Identify which cell holds the provided text, then report its (x, y) central coordinate. 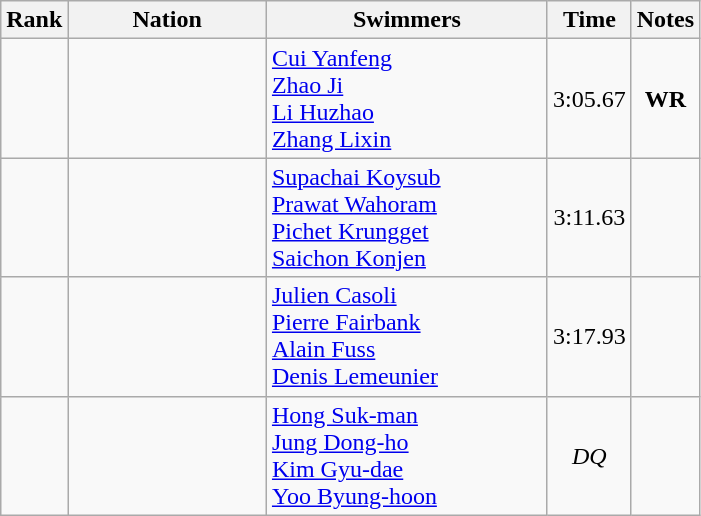
Time (589, 20)
3:17.93 (589, 336)
3:05.67 (589, 98)
Supachai Koysub Prawat Wahoram Pichet Krungget Saichon Konjen (406, 218)
3:11.63 (589, 218)
Swimmers (406, 20)
Julien Casoli Pierre Fairbank Alain Fuss Denis Lemeunier (406, 336)
Rank (34, 20)
Notes (665, 20)
Cui Yanfeng Zhao Ji Li Huzhao Zhang Lixin (406, 98)
Nation (168, 20)
DQ (589, 456)
WR (665, 98)
Hong Suk-man Jung Dong-ho Kim Gyu-dae Yoo Byung-hoon (406, 456)
